Extract the [x, y] coordinate from the center of the cell holding the provided text.  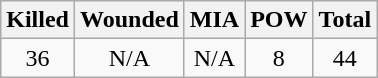
POW [279, 20]
Killed [38, 20]
MIA [214, 20]
8 [279, 58]
Total [345, 20]
36 [38, 58]
44 [345, 58]
Wounded [129, 20]
